Output the (X, Y) coordinate of the center of the cell containing the given text.  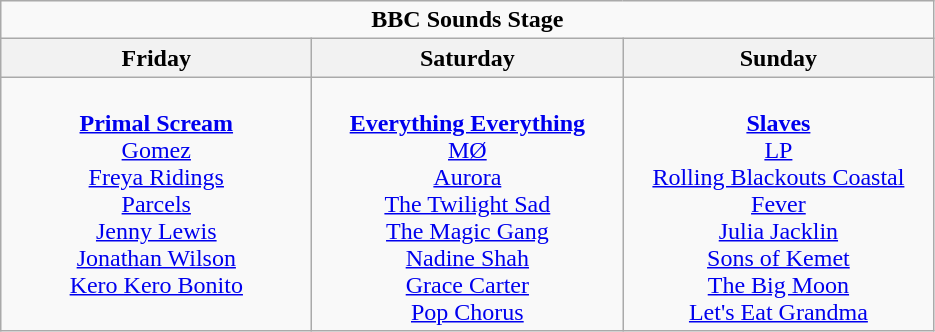
Everything Everything MØ Aurora The Twilight Sad The Magic Gang Nadine Shah Grace Carter Pop Chorus (468, 204)
Slaves LP Rolling Blackouts Coastal Fever Julia Jacklin Sons of Kemet The Big Moon Let's Eat Grandma (778, 204)
Sunday (778, 58)
Friday (156, 58)
Primal Scream Gomez Freya Ridings Parcels Jenny Lewis Jonathan Wilson Kero Kero Bonito (156, 204)
Saturday (468, 58)
BBC Sounds Stage (468, 20)
